Extract the (X, Y) coordinate from the center of the cell holding the provided text.  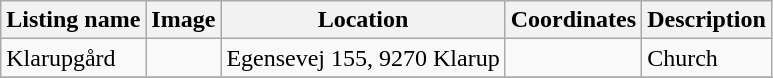
Location (363, 20)
Description (707, 20)
Egensevej 155, 9270 Klarup (363, 58)
Church (707, 58)
Image (184, 20)
Klarupgård (74, 58)
Coordinates (573, 20)
Listing name (74, 20)
